From the cell containing the given text, extract its center point as [x, y] coordinate. 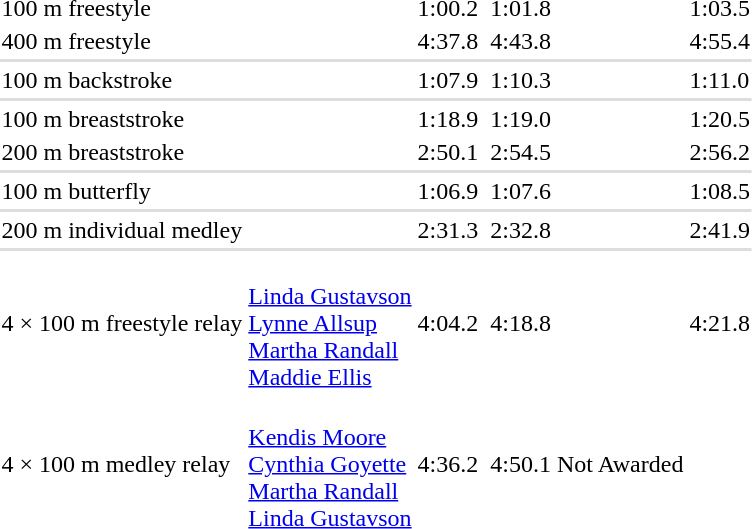
2:54.5 [521, 152]
2:32.8 [521, 230]
1:20.5 [720, 119]
1:08.5 [720, 191]
4:37.8 [448, 41]
4:55.4 [720, 41]
100 m backstroke [122, 80]
4:18.8 [521, 323]
100 m butterfly [122, 191]
100 m breaststroke [122, 119]
1:11.0 [720, 80]
200 m individual medley [122, 230]
1:07.6 [521, 191]
1:18.9 [448, 119]
2:50.1 [448, 152]
Linda GustavsonLynne AllsupMartha RandallMaddie Ellis [330, 323]
1:10.3 [521, 80]
4:43.8 [521, 41]
1:19.0 [521, 119]
2:31.3 [448, 230]
4:21.8 [720, 323]
1:07.9 [448, 80]
200 m breaststroke [122, 152]
1:06.9 [448, 191]
400 m freestyle [122, 41]
2:41.9 [720, 230]
4 × 100 m freestyle relay [122, 323]
4:04.2 [448, 323]
2:56.2 [720, 152]
